Identify which cell holds the provided text, then report its [x, y] central coordinate. 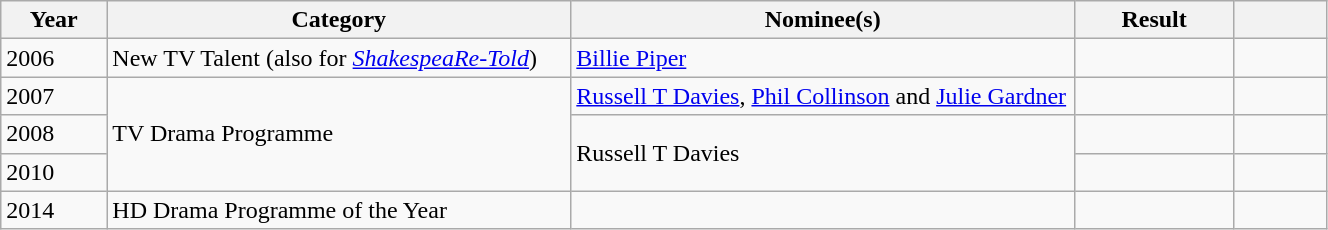
Result [1154, 20]
Nominee(s) [823, 20]
Year [54, 20]
2010 [54, 172]
Russell T Davies [823, 153]
Category [339, 20]
2006 [54, 58]
HD Drama Programme of the Year [339, 210]
TV Drama Programme [339, 134]
2008 [54, 134]
New TV Talent (also for ShakespeaRe-Told) [339, 58]
2014 [54, 210]
Billie Piper [823, 58]
Russell T Davies, Phil Collinson and Julie Gardner [823, 96]
2007 [54, 96]
